Provide the (x, y) coordinate of the cell's center where the given text is located.  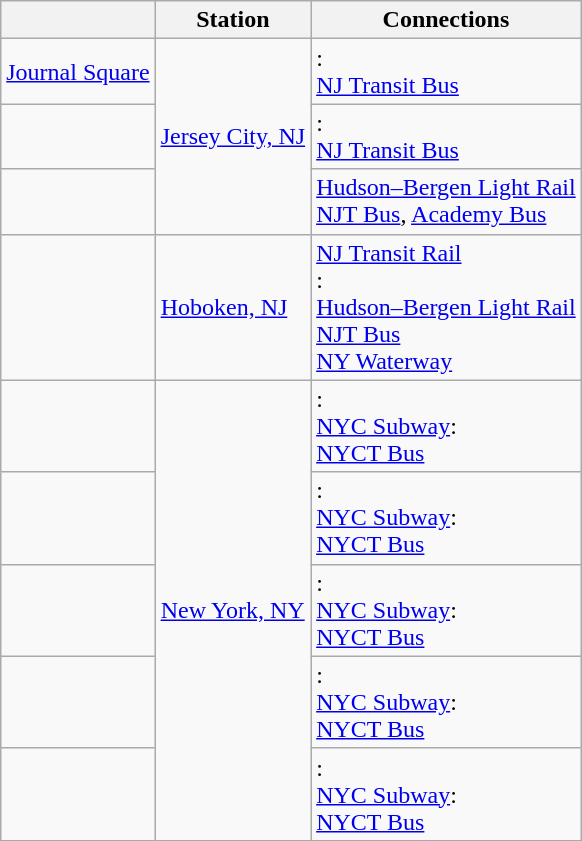
Hoboken, NJ (233, 307)
Jersey City, NJ (233, 136)
Hudson–Bergen Light Rail NJT Bus, Academy Bus (446, 202)
Journal Square (78, 72)
Connections (446, 20)
New York, NY (233, 610)
NJ Transit Rail: Hudson–Bergen Light Rail NJT Bus NY Waterway (446, 307)
Station (233, 20)
